Provide the [x, y] coordinate of the cell's center where the given text is located.  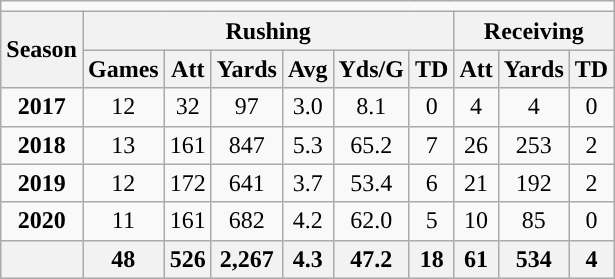
192 [534, 183]
13 [123, 145]
65.2 [371, 145]
2020 [42, 221]
5.3 [308, 145]
Yds/G [371, 69]
7 [431, 145]
8.1 [371, 107]
Receiving [534, 31]
4.3 [308, 259]
18 [431, 259]
534 [534, 259]
641 [246, 183]
Rushing [268, 31]
172 [188, 183]
2019 [42, 183]
526 [188, 259]
3.0 [308, 107]
3.7 [308, 183]
21 [476, 183]
48 [123, 259]
Season [42, 50]
85 [534, 221]
Games [123, 69]
2,267 [246, 259]
Avg [308, 69]
47.2 [371, 259]
61 [476, 259]
2017 [42, 107]
53.4 [371, 183]
62.0 [371, 221]
253 [534, 145]
2018 [42, 145]
682 [246, 221]
32 [188, 107]
4.2 [308, 221]
10 [476, 221]
5 [431, 221]
26 [476, 145]
97 [246, 107]
847 [246, 145]
11 [123, 221]
6 [431, 183]
